Pinpoint the cell where the given text exists, returning its [x, y] midpoint coordinate. 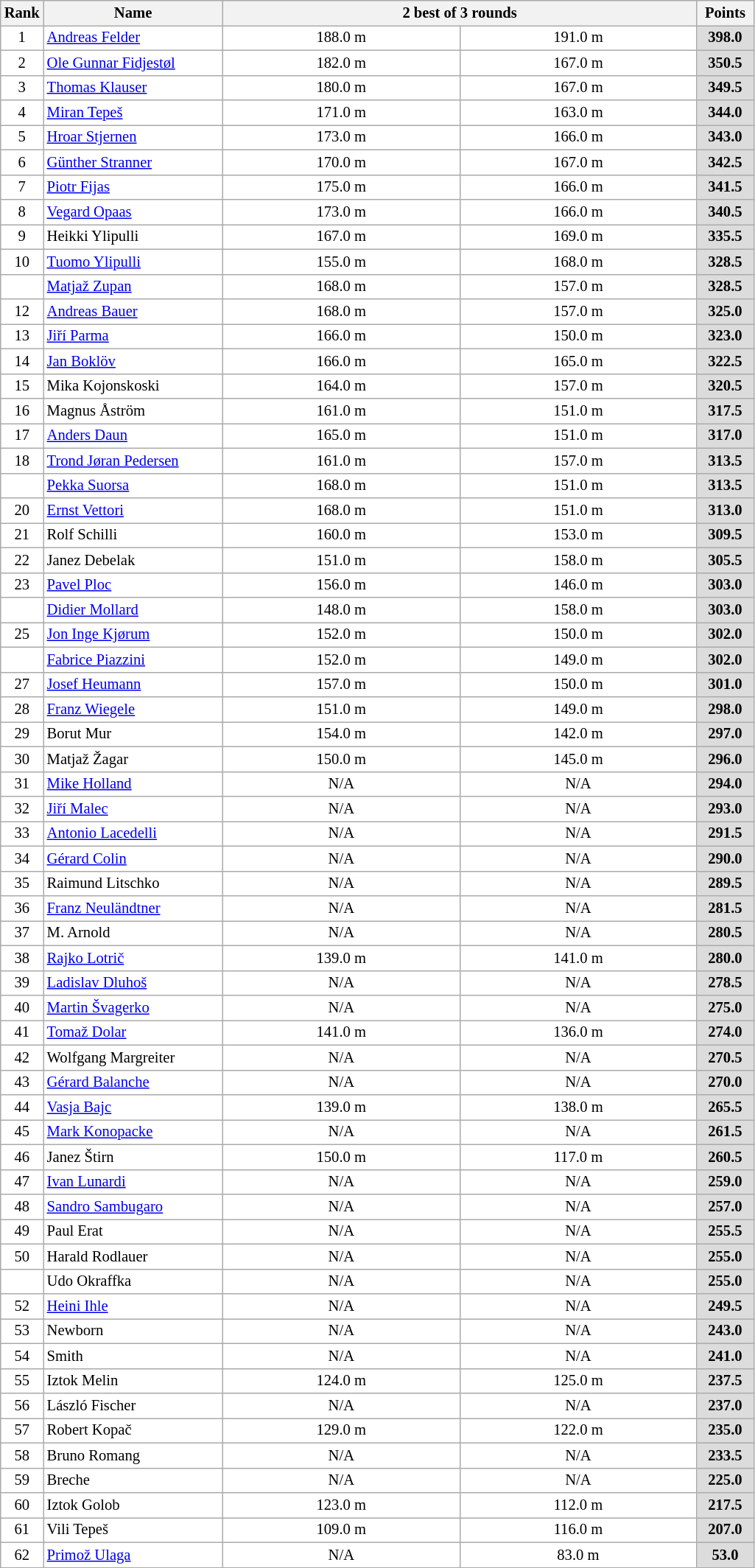
54 [22, 1356]
53 [22, 1331]
320.5 [725, 386]
42 [22, 1057]
László Fischer [133, 1405]
34 [22, 858]
289.5 [725, 883]
20 [22, 511]
Borut Mur [133, 734]
153.0 m [578, 535]
265.5 [725, 1107]
335.5 [725, 237]
17 [22, 435]
Points [725, 13]
291.5 [725, 833]
62 [22, 1555]
Bruno Romang [133, 1455]
Vili Tepeš [133, 1530]
180.0 m [341, 88]
280.0 [725, 958]
325.0 [725, 312]
18 [22, 461]
136.0 m [578, 1032]
323.0 [725, 336]
163.0 m [578, 113]
Breche [133, 1480]
6 [22, 162]
342.5 [725, 162]
Anders Daun [133, 435]
32 [22, 808]
217.5 [725, 1505]
171.0 m [341, 113]
61 [22, 1530]
350.5 [725, 63]
Ladislav Dluhoš [133, 983]
Jiří Malec [133, 808]
Ernst Vettori [133, 511]
Udo Okraffka [133, 1281]
53.0 [725, 1555]
35 [22, 883]
3 [22, 88]
261.5 [725, 1132]
275.0 [725, 1007]
117.0 m [578, 1157]
22 [22, 560]
43 [22, 1082]
Harald Rodlauer [133, 1256]
Ole Gunnar Fidjestøl [133, 63]
175.0 m [341, 187]
112.0 m [578, 1505]
28 [22, 710]
260.5 [725, 1157]
349.5 [725, 88]
Vasja Bajc [133, 1107]
170.0 m [341, 162]
13 [22, 336]
293.0 [725, 808]
164.0 m [341, 386]
5 [22, 137]
Antonio Lacedelli [133, 833]
296.0 [725, 759]
142.0 m [578, 734]
317.5 [725, 410]
191.0 m [578, 38]
49 [22, 1231]
129.0 m [341, 1430]
122.0 m [578, 1430]
Newborn [133, 1331]
4 [22, 113]
343.0 [725, 137]
Gérard Colin [133, 858]
Primož Ulaga [133, 1555]
182.0 m [341, 63]
317.0 [725, 435]
301.0 [725, 685]
305.5 [725, 560]
255.5 [725, 1231]
Thomas Klauser [133, 88]
Jiří Parma [133, 336]
60 [22, 1505]
280.5 [725, 933]
Name [133, 13]
46 [22, 1157]
Iztok Golob [133, 1505]
29 [22, 734]
36 [22, 909]
15 [22, 386]
235.0 [725, 1430]
Piotr Fijas [133, 187]
Günther Stranner [133, 162]
Andreas Felder [133, 38]
Pekka Suorsa [133, 486]
1 [22, 38]
Mike Holland [133, 784]
10 [22, 262]
148.0 m [341, 609]
Ivan Lunardi [133, 1182]
Raimund Litschko [133, 883]
14 [22, 361]
Martin Švagerko [133, 1007]
237.5 [725, 1381]
Magnus Åström [133, 410]
Pavel Ploc [133, 585]
Fabrice Piazzini [133, 659]
257.0 [725, 1206]
Miran Tepeš [133, 113]
259.0 [725, 1182]
298.0 [725, 710]
116.0 m [578, 1530]
290.0 [725, 858]
16 [22, 410]
Janez Štirn [133, 1157]
398.0 [725, 38]
145.0 m [578, 759]
56 [22, 1405]
Franz Neuländtner [133, 909]
281.5 [725, 909]
38 [22, 958]
Mark Konopacke [133, 1132]
39 [22, 983]
Trond Jøran Pedersen [133, 461]
48 [22, 1206]
45 [22, 1132]
Vegard Opaas [133, 211]
27 [22, 685]
Hroar Stjernen [133, 137]
322.5 [725, 361]
2 best of 3 rounds [460, 13]
37 [22, 933]
2 [22, 63]
270.0 [725, 1082]
125.0 m [578, 1381]
52 [22, 1306]
138.0 m [578, 1107]
241.0 [725, 1356]
154.0 m [341, 734]
Didier Mollard [133, 609]
344.0 [725, 113]
58 [22, 1455]
313.0 [725, 511]
Josef Heumann [133, 685]
Franz Wiegele [133, 710]
31 [22, 784]
123.0 m [341, 1505]
294.0 [725, 784]
7 [22, 187]
270.5 [725, 1057]
Wolfgang Margreiter [133, 1057]
109.0 m [341, 1530]
8 [22, 211]
Rajko Lotrič [133, 958]
341.5 [725, 187]
155.0 m [341, 262]
40 [22, 1007]
237.0 [725, 1405]
Heikki Ylipulli [133, 237]
Smith [133, 1356]
Rank [22, 13]
278.5 [725, 983]
30 [22, 759]
57 [22, 1430]
340.5 [725, 211]
44 [22, 1107]
83.0 m [578, 1555]
Gérard Balanche [133, 1082]
55 [22, 1381]
207.0 [725, 1530]
9 [22, 237]
297.0 [725, 734]
Sandro Sambugaro [133, 1206]
Paul Erat [133, 1231]
Iztok Melin [133, 1381]
Andreas Bauer [133, 312]
309.5 [725, 535]
225.0 [725, 1480]
Tuomo Ylipulli [133, 262]
41 [22, 1032]
Matjaž Zupan [133, 287]
Tomaž Dolar [133, 1032]
Jan Boklöv [133, 361]
156.0 m [341, 585]
Mika Kojonskoski [133, 386]
249.5 [725, 1306]
160.0 m [341, 535]
Heini Ihle [133, 1306]
47 [22, 1182]
Rolf Schilli [133, 535]
188.0 m [341, 38]
50 [22, 1256]
169.0 m [578, 237]
59 [22, 1480]
25 [22, 634]
Jon Inge Kjørum [133, 634]
124.0 m [341, 1381]
146.0 m [578, 585]
12 [22, 312]
Robert Kopač [133, 1430]
Matjaž Žagar [133, 759]
243.0 [725, 1331]
23 [22, 585]
33 [22, 833]
Janez Debelak [133, 560]
M. Arnold [133, 933]
274.0 [725, 1032]
233.5 [725, 1455]
21 [22, 535]
